From the cell containing the given text, extract its center point as [x, y] coordinate. 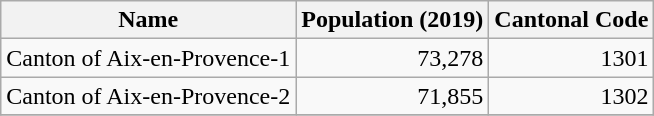
1302 [572, 96]
73,278 [392, 58]
Cantonal Code [572, 20]
Canton of Aix-en-Provence-2 [148, 96]
Name [148, 20]
71,855 [392, 96]
1301 [572, 58]
Population (2019) [392, 20]
Canton of Aix-en-Provence-1 [148, 58]
